Detect which cell encompasses the target text, then output its [x, y] center coordinate. 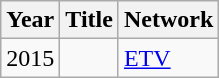
2015 [30, 58]
Title [90, 20]
ETV [168, 58]
Year [30, 20]
Network [168, 20]
